Determine the [x, y] coordinate at the center of the cell enclosing the given text.  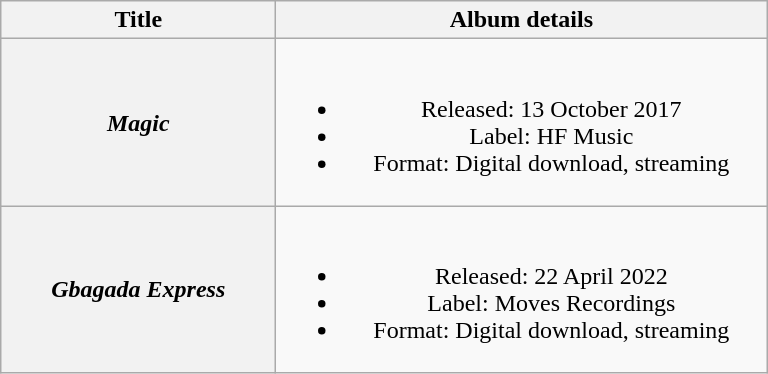
Album details [522, 20]
Gbagada Express [138, 290]
Magic [138, 122]
Released: 13 October 2017Label: HF MusicFormat: Digital download, streaming [522, 122]
Title [138, 20]
Released: 22 April 2022Label: Moves RecordingsFormat: Digital download, streaming [522, 290]
